Output the [X, Y] coordinate of the center of the cell containing the given text.  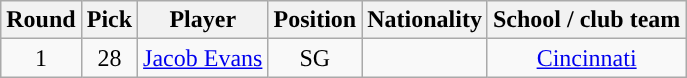
School / club team [586, 20]
Jacob Evans [203, 58]
SG [315, 58]
1 [41, 58]
Round [41, 20]
Pick [109, 20]
Player [203, 20]
Nationality [425, 20]
28 [109, 58]
Cincinnati [586, 58]
Position [315, 20]
